For the text-containing cell, return its midpoint in [X, Y] coordinate format. 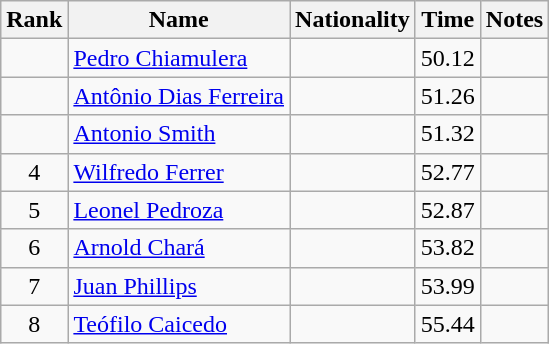
51.32 [448, 134]
7 [34, 286]
53.99 [448, 286]
Teófilo Caicedo [179, 324]
Notes [514, 20]
Rank [34, 20]
53.82 [448, 248]
6 [34, 248]
Time [448, 20]
52.77 [448, 172]
51.26 [448, 96]
4 [34, 172]
Juan Phillips [179, 286]
8 [34, 324]
Nationality [353, 20]
5 [34, 210]
Leonel Pedroza [179, 210]
Antônio Dias Ferreira [179, 96]
55.44 [448, 324]
Wilfredo Ferrer [179, 172]
Name [179, 20]
Pedro Chiamulera [179, 58]
Antonio Smith [179, 134]
52.87 [448, 210]
Arnold Chará [179, 248]
50.12 [448, 58]
